For the text-containing cell, return its midpoint in (x, y) coordinate format. 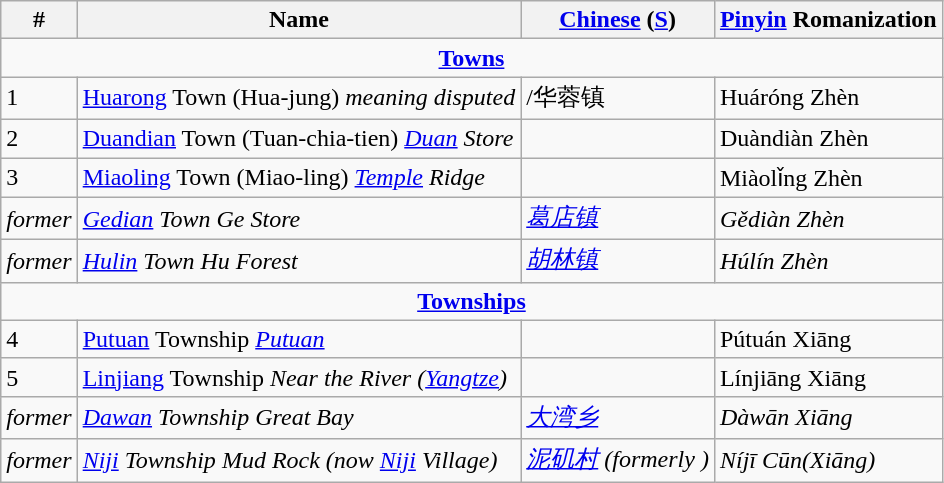
Name (299, 20)
Huarong Town (Hua-jung) meaning disputed (299, 98)
Línjiāng Xiāng (828, 377)
Níjī Cūn(Xiāng) (828, 460)
Gedian Town Ge Store (299, 218)
大湾乡 (618, 418)
Duandian Town (Tuan-chia-tien) Duan Store (299, 138)
Hulin Town Hu Forest (299, 262)
1 (39, 98)
Duàndiàn Zhèn (828, 138)
Húlín Zhèn (828, 262)
葛店镇 (618, 218)
2 (39, 138)
Pinyin Romanization (828, 20)
Chinese (S) (618, 20)
Dawan Township Great Bay (299, 418)
4 (39, 339)
5 (39, 377)
Miàolǐng Zhèn (828, 178)
3 (39, 178)
/华蓉镇 (618, 98)
Miaoling Town (Miao-ling) Temple Ridge (299, 178)
Pútuán Xiāng (828, 339)
# (39, 20)
泥矶村 (formerly ) (618, 460)
Niji Township Mud Rock (now Niji Village) (299, 460)
Huáróng Zhèn (828, 98)
Linjiang Township Near the River (Yangtze) (299, 377)
Putuan Township Putuan (299, 339)
Towns (472, 58)
Gědiàn Zhèn (828, 218)
胡林镇 (618, 262)
Townships (472, 301)
Dàwān Xiāng (828, 418)
